For the text-containing cell, return its midpoint in (x, y) coordinate format. 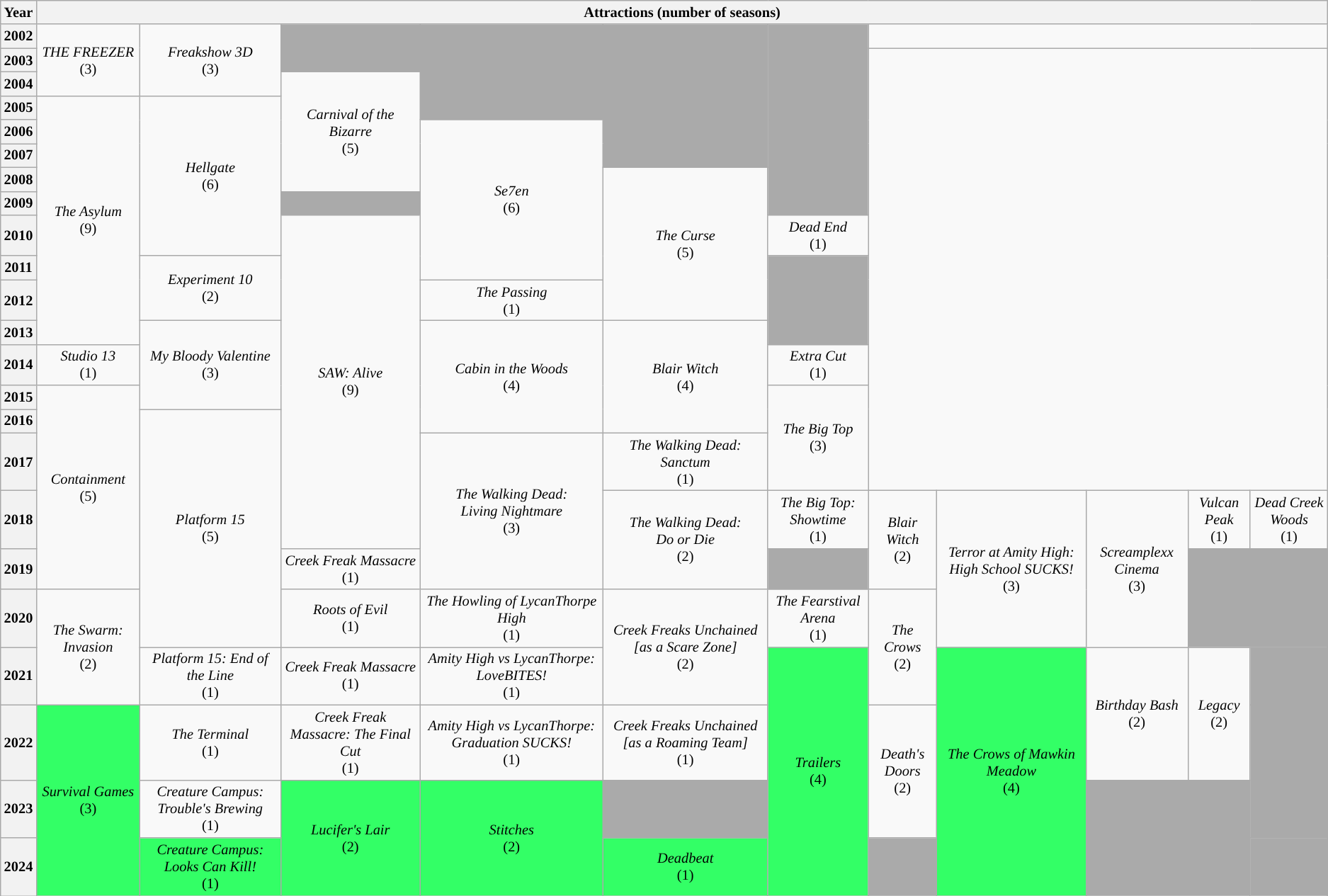
The Walking Dead:Do or Die(2) (686, 540)
The Big Top: Showtime(1) (818, 519)
Carnival of the Bizarre(5) (350, 131)
The Crows(2) (902, 647)
2015 (18, 397)
Freakshow 3D(3) (210, 59)
2007 (18, 155)
2009 (18, 203)
The Swarm: Invasion(2) (88, 647)
Birthday Bash(2) (1137, 713)
Containment(5) (88, 487)
Cabin in the Woods(4) (511, 377)
2002 (18, 36)
Death's Doors(2) (902, 771)
2004 (18, 84)
Se7en(6) (511, 200)
The Asylum(9) (88, 220)
Creature Campus: Trouble's Brewing(1) (210, 809)
2008 (18, 179)
THE FREEZER(3) (88, 59)
Creature Campus: Looks Can Kill!(1) (210, 866)
2006 (18, 132)
2018 (18, 519)
2019 (18, 569)
The Fearstival Arena(1) (818, 618)
The Big Top(3) (818, 438)
2005 (18, 108)
Legacy(2) (1219, 713)
2016 (18, 421)
My Bloody Valentine(3) (210, 364)
2011 (18, 268)
Vulcan Peak(1) (1219, 519)
2012 (18, 300)
Attractions (number of seasons) (682, 12)
Screamplexx Cinema(3) (1137, 568)
Blair Witch(2) (902, 540)
The Walking Dead:Living Nightmare(3) (511, 511)
Deadbeat(1) (686, 866)
SAW: Alive(9) (350, 381)
2020 (18, 618)
2021 (18, 676)
Trailers(4) (818, 771)
2024 (18, 866)
The Crows of Mawkin Meadow(4) (1011, 771)
Amity High vs LycanThorpe: Graduation SUCKS!(1) (511, 742)
The Passing(1) (511, 300)
Blair Witch(4) (686, 377)
The Walking Dead:Sanctum(1) (686, 462)
2022 (18, 742)
Creek Freak Massacre: The Final Cut(1) (350, 742)
2003 (18, 60)
Dead End(1) (818, 235)
Amity High vs LycanThorpe: LoveBITES!(1) (511, 676)
2017 (18, 462)
Studio 13(1) (88, 365)
The Curse(5) (686, 244)
2023 (18, 809)
Dead Creek Woods(1) (1289, 519)
Stitches(2) (511, 837)
Survival Games(3) (88, 800)
Year (18, 12)
The Terminal(1) (210, 742)
Creek Freaks Unchained [as a Scare Zone](2) (686, 647)
Platform 15(5) (210, 528)
Lucifer's Lair(2) (350, 837)
Experiment 10(2) (210, 288)
Roots of Evil(1) (350, 618)
2014 (18, 365)
2010 (18, 235)
Hellgate(6) (210, 176)
Platform 15: End of the Line(1) (210, 676)
The Howling of LycanThorpe High(1) (511, 618)
2013 (18, 332)
Extra Cut(1) (818, 365)
Creek Freaks Unchained [as a Roaming Team](1) (686, 742)
Terror at Amity High: High School SUCKS!(3) (1011, 568)
